Scan for the cell matching the given text and deliver its (x, y) coordinate at center. 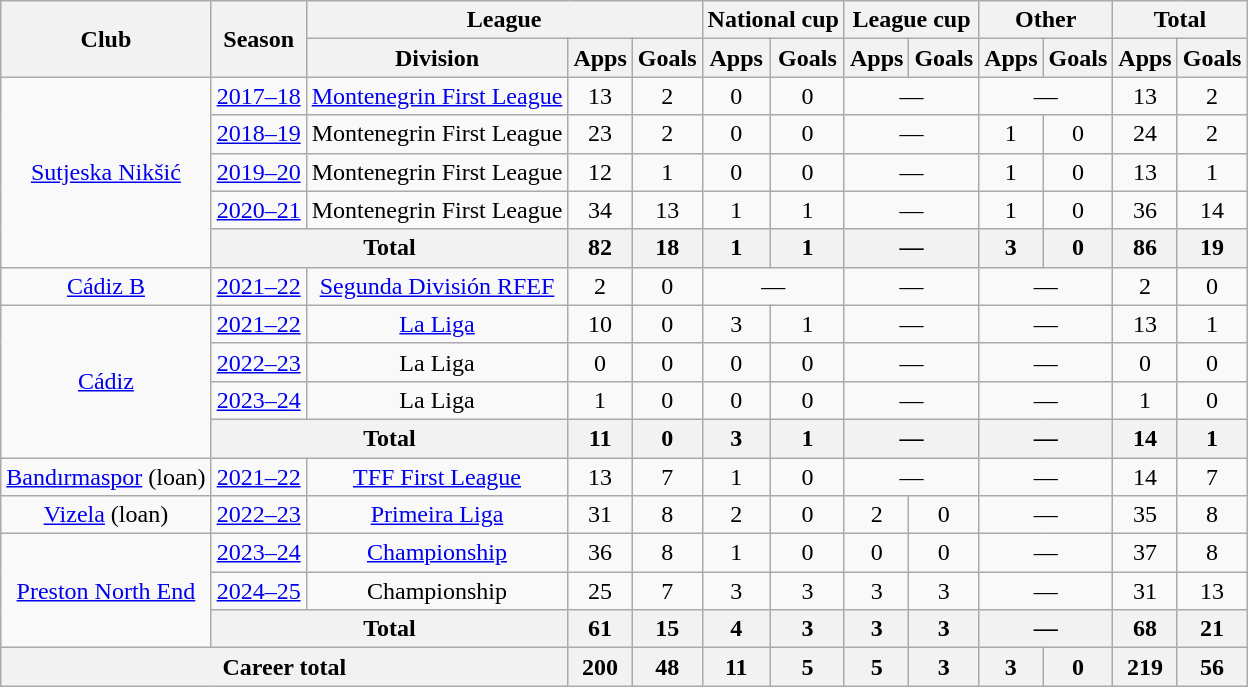
Bandırmaspor (loan) (106, 477)
21 (1212, 629)
48 (667, 667)
2020–21 (258, 210)
Cádiz (106, 381)
23 (600, 134)
2019–20 (258, 172)
34 (600, 210)
24 (1145, 134)
219 (1145, 667)
2024–25 (258, 591)
12 (600, 172)
Other (1046, 20)
15 (667, 629)
82 (600, 248)
Sutjeska Nikšić (106, 172)
League (504, 20)
68 (1145, 629)
56 (1212, 667)
TFF First League (437, 477)
Division (437, 58)
Career total (284, 667)
35 (1145, 515)
25 (600, 591)
4 (736, 629)
61 (600, 629)
37 (1145, 553)
2018–19 (258, 134)
Primeira Liga (437, 515)
200 (600, 667)
2017–18 (258, 96)
10 (600, 324)
Season (258, 39)
National cup (773, 20)
Cádiz B (106, 286)
Vizela (loan) (106, 515)
Segunda División RFEF (437, 286)
League cup (911, 20)
86 (1145, 248)
19 (1212, 248)
Preston North End (106, 591)
Club (106, 39)
18 (667, 248)
